Capture the cell that displays the provided text and extract its [x, y] central coordinate. 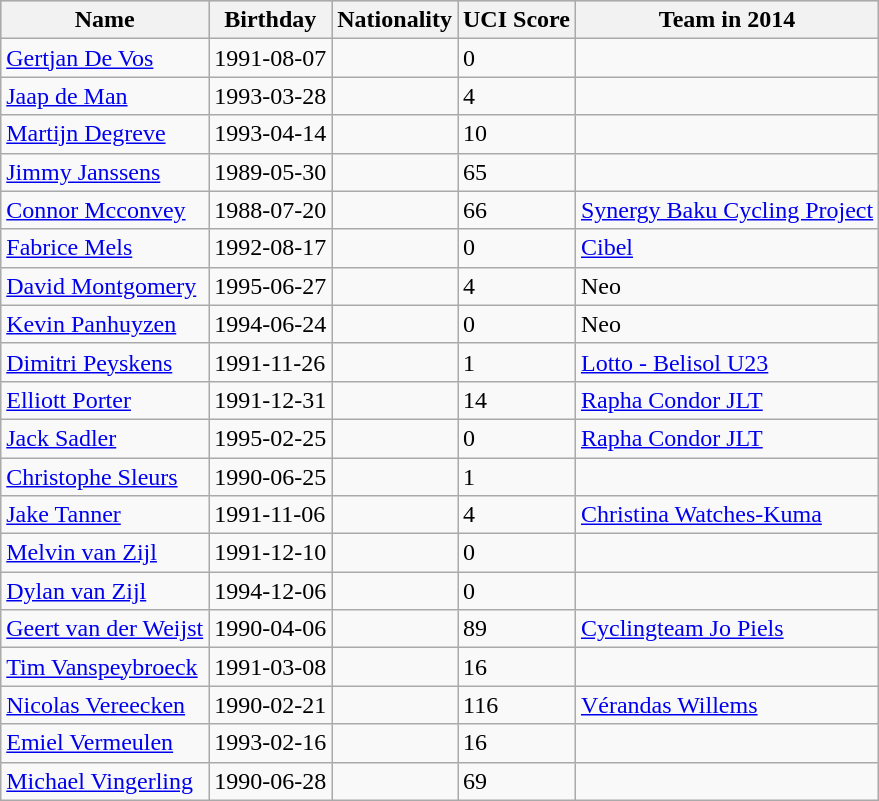
Jimmy Janssens [105, 172]
UCI Score [517, 20]
Nicolas Vereecken [105, 705]
1990-04-06 [270, 629]
Melvin van Zijl [105, 553]
Kevin Panhuyzen [105, 324]
1994-12-06 [270, 591]
1991-03-08 [270, 667]
Emiel Vermeulen [105, 743]
Lotto - Belisol U23 [726, 362]
Christina Watches-Kuma [726, 515]
Cibel [726, 248]
Gertjan De Vos [105, 58]
Cyclingteam Jo Piels [726, 629]
116 [517, 705]
Geert van der Weijst [105, 629]
1989-05-30 [270, 172]
1990-06-28 [270, 781]
Connor Mcconvey [105, 210]
Team in 2014 [726, 20]
Dylan van Zijl [105, 591]
1991-11-26 [270, 362]
1991-12-31 [270, 400]
1993-04-14 [270, 134]
1994-06-24 [270, 324]
1993-03-28 [270, 96]
1991-08-07 [270, 58]
1988-07-20 [270, 210]
Fabrice Mels [105, 248]
10 [517, 134]
Elliott Porter [105, 400]
89 [517, 629]
Michael Vingerling [105, 781]
Dimitri Peyskens [105, 362]
Jake Tanner [105, 515]
1992-08-17 [270, 248]
14 [517, 400]
65 [517, 172]
Synergy Baku Cycling Project [726, 210]
1995-02-25 [270, 438]
1993-02-16 [270, 743]
Birthday [270, 20]
1990-02-21 [270, 705]
1990-06-25 [270, 477]
Jack Sadler [105, 438]
Tim Vanspeybroeck [105, 667]
69 [517, 781]
David Montgomery [105, 286]
Martijn Degreve [105, 134]
1991-12-10 [270, 553]
1991-11-06 [270, 515]
Christophe Sleurs [105, 477]
Vérandas Willems [726, 705]
66 [517, 210]
Name [105, 20]
Nationality [395, 20]
1995-06-27 [270, 286]
Jaap de Man [105, 96]
